Scan for the cell matching the given text and deliver its (X, Y) coordinate at center. 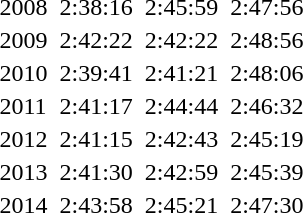
2:41:17 (96, 106)
2:41:15 (96, 139)
2:41:21 (181, 73)
2:39:41 (96, 73)
2:44:44 (181, 106)
2:41:30 (96, 172)
2:42:59 (181, 172)
2:42:43 (181, 139)
